Determine the [x, y] coordinate at the center of the cell enclosing the given text.  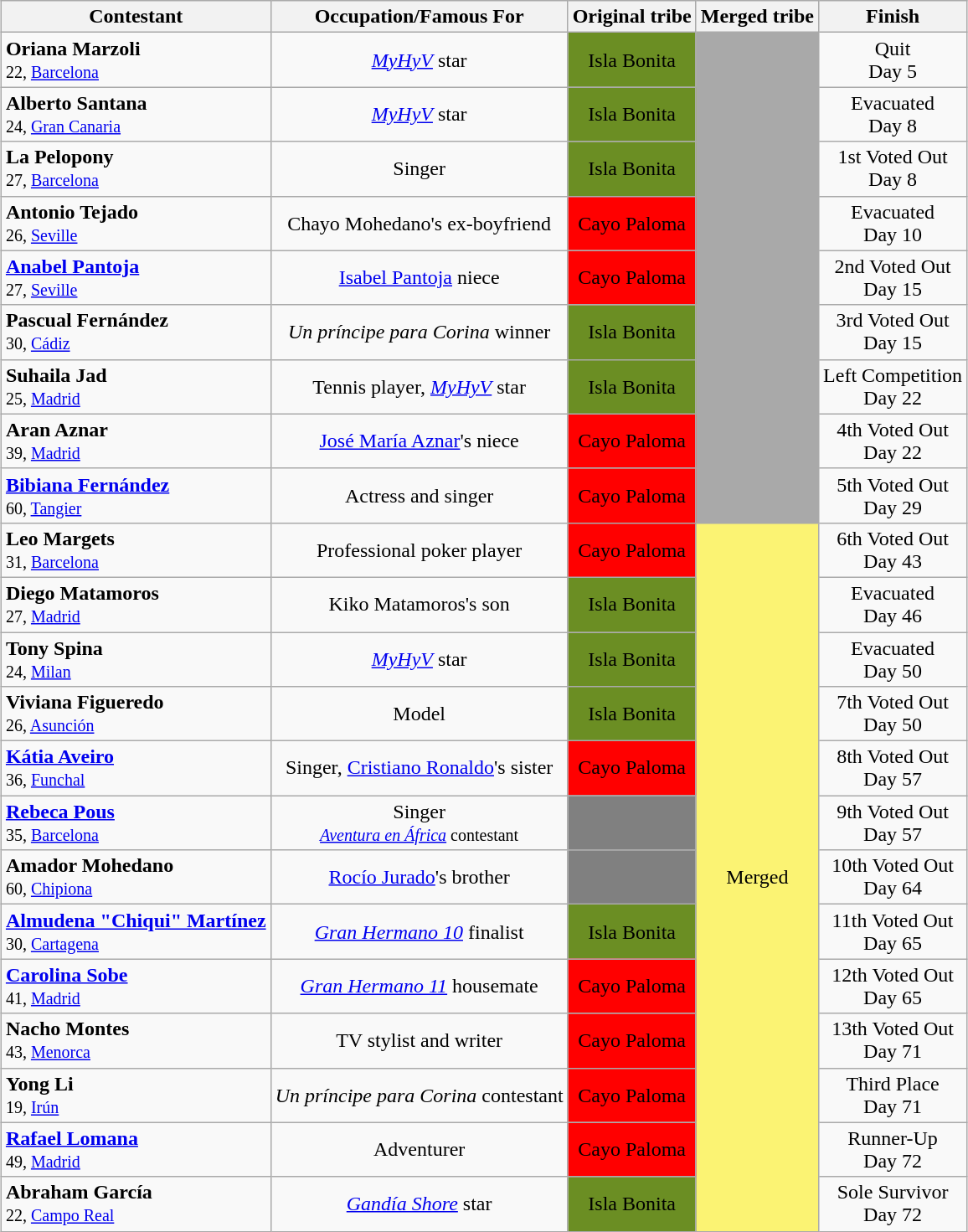
EvacuatedDay 46 [893, 605]
3rd Voted OutDay 15 [893, 332]
Alberto Santana24, Gran Canaria [136, 114]
Kátia Aveiro36, Funchal [136, 769]
9th Voted OutDay 57 [893, 822]
Nacho Montes43, Menorca [136, 1040]
Suhaila Jad25, Madrid [136, 387]
Carolina Sobe41, Madrid [136, 987]
Oriana Marzoli22, Barcelona [136, 60]
Rebeca Pous35, Barcelona [136, 822]
Isabel Pantoja niece [419, 278]
13th Voted OutDay 71 [893, 1040]
Singer [419, 169]
Viviana Figueredo26, Asunción [136, 714]
EvacuatedDay 50 [893, 658]
Sole SurvivorDay 72 [893, 1204]
José María Aznar's niece [419, 441]
Anabel Pantoja27, Seville [136, 278]
Yong Li19, Irún [136, 1095]
Left CompetitionDay 22 [893, 387]
Tennis player, MyHyV star [419, 387]
Un príncipe para Corina contestant [419, 1095]
Merged tribe [757, 17]
EvacuatedDay 10 [893, 223]
4th Voted OutDay 22 [893, 441]
Rocío Jurado's brother [419, 878]
SingerAventura en África contestant [419, 822]
Adventurer [419, 1149]
Third PlaceDay 71 [893, 1095]
EvacuatedDay 8 [893, 114]
7th Voted OutDay 50 [893, 714]
Finish [893, 17]
TV stylist and writer [419, 1040]
10th Voted OutDay 64 [893, 878]
1st Voted OutDay 8 [893, 169]
Model [419, 714]
5th Voted OutDay 29 [893, 496]
Bibiana Fernández60, Tangier [136, 496]
La Pelopony27, Barcelona [136, 169]
6th Voted OutDay 43 [893, 549]
Pascual Fernández30, Cádiz [136, 332]
QuitDay 5 [893, 60]
Professional poker player [419, 549]
Chayo Mohedano's ex-boyfriend [419, 223]
Actress and singer [419, 496]
Antonio Tejado26, Seville [136, 223]
Gran Hermano 11 housemate [419, 987]
Diego Matamoros27, Madrid [136, 605]
Gandía Shore star [419, 1204]
Gran Hermano 10 finalist [419, 931]
Kiko Matamoros's son [419, 605]
Original tribe [631, 17]
Merged [757, 877]
Rafael Lomana49, Madrid [136, 1149]
Almudena "Chiqui" Martínez30, Cartagena [136, 931]
Abraham García22, Campo Real [136, 1204]
11th Voted OutDay 65 [893, 931]
Runner-UpDay 72 [893, 1149]
2nd Voted OutDay 15 [893, 278]
Contestant [136, 17]
Singer, Cristiano Ronaldo's sister [419, 769]
Un príncipe para Corina winner [419, 332]
12th Voted OutDay 65 [893, 987]
Occupation/Famous For [419, 17]
Leo Margets31, Barcelona [136, 549]
Amador Mohedano60, Chipiona [136, 878]
Aran Aznar39, Madrid [136, 441]
8th Voted OutDay 57 [893, 769]
Tony Spina24, Milan [136, 658]
